Provide the (x, y) coordinate of the cell's center where the given text is located.  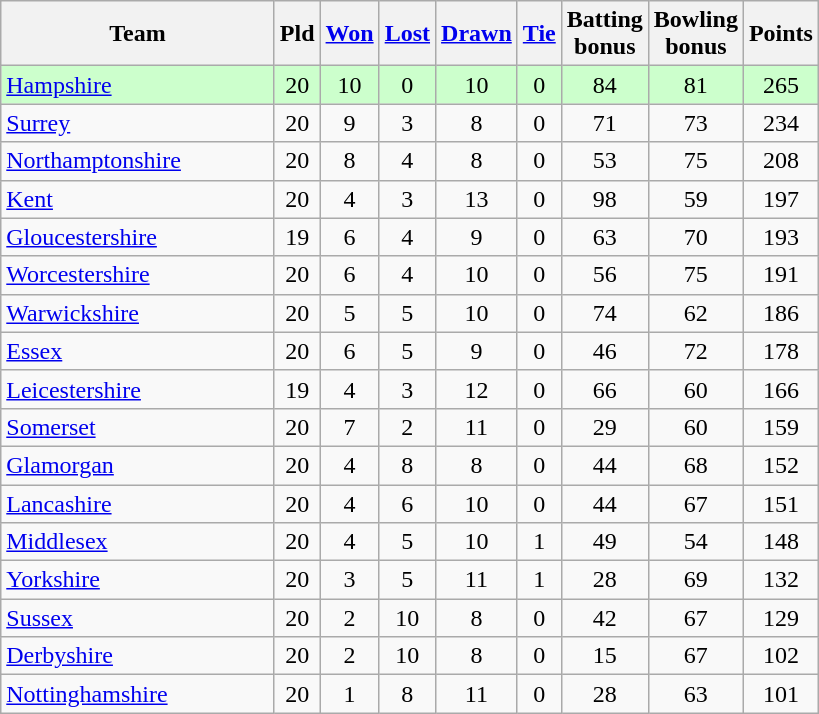
Yorkshire (138, 580)
73 (696, 123)
Team (138, 34)
159 (780, 427)
208 (780, 161)
Northamptonshire (138, 161)
Somerset (138, 427)
234 (780, 123)
Sussex (138, 618)
132 (780, 580)
Won (350, 34)
197 (780, 199)
29 (604, 427)
Batting bonus (604, 34)
Lost (407, 34)
Hampshire (138, 85)
Derbyshire (138, 656)
186 (780, 313)
Gloucestershire (138, 237)
54 (696, 542)
151 (780, 503)
Nottinghamshire (138, 694)
69 (696, 580)
Surrey (138, 123)
Bowling bonus (696, 34)
101 (780, 694)
Essex (138, 351)
72 (696, 351)
62 (696, 313)
193 (780, 237)
Glamorgan (138, 465)
148 (780, 542)
66 (604, 389)
178 (780, 351)
15 (604, 656)
Lancashire (138, 503)
265 (780, 85)
Points (780, 34)
Worcestershire (138, 275)
56 (604, 275)
12 (477, 389)
53 (604, 161)
166 (780, 389)
191 (780, 275)
98 (604, 199)
7 (350, 427)
Drawn (477, 34)
13 (477, 199)
46 (604, 351)
49 (604, 542)
68 (696, 465)
81 (696, 85)
70 (696, 237)
84 (604, 85)
Middlesex (138, 542)
Pld (297, 34)
74 (604, 313)
Warwickshire (138, 313)
102 (780, 656)
Leicestershire (138, 389)
71 (604, 123)
Tie (539, 34)
59 (696, 199)
Kent (138, 199)
129 (780, 618)
152 (780, 465)
42 (604, 618)
